Identify which cell holds the provided text, then report its [X, Y] central coordinate. 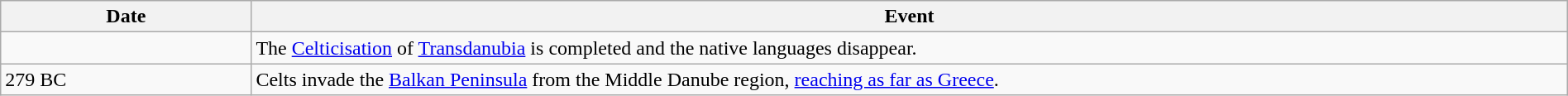
The Celticisation of Transdanubia is completed and the native languages disappear. [910, 48]
Celts invade the Balkan Peninsula from the Middle Danube region, reaching as far as Greece. [910, 79]
Date [126, 17]
279 BC [126, 79]
Event [910, 17]
